Return the [X, Y] coordinate for the center point of the cell that contains the specified text.  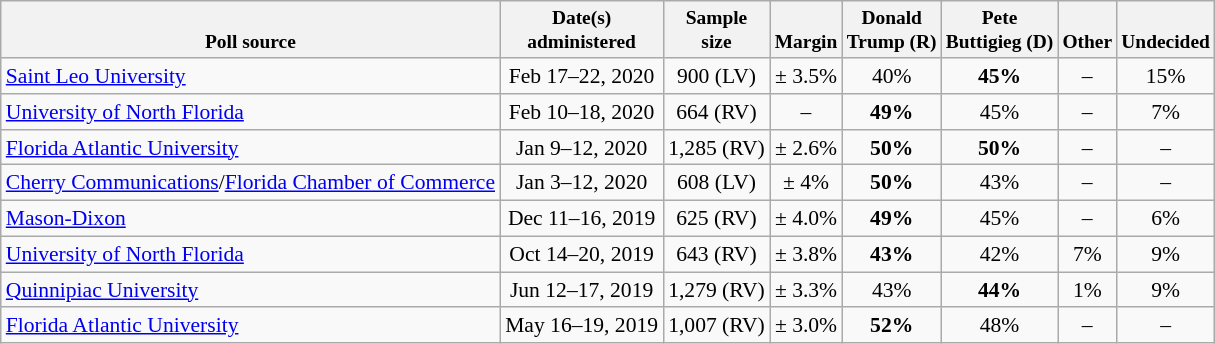
643 (RV) [716, 254]
Jan 3–12, 2020 [582, 183]
± 4% [806, 183]
PeteButtigieg (D) [1000, 30]
42% [1000, 254]
Dec 11–16, 2019 [582, 219]
664 (RV) [716, 112]
1,279 (RV) [716, 290]
Cherry Communications/Florida Chamber of Commerce [250, 183]
900 (LV) [716, 76]
625 (RV) [716, 219]
48% [1000, 326]
Jan 9–12, 2020 [582, 148]
Mason-Dixon [250, 219]
Poll source [250, 30]
15% [1166, 76]
± 3.5% [806, 76]
40% [892, 76]
44% [1000, 290]
DonaldTrump (R) [892, 30]
Samplesize [716, 30]
1,007 (RV) [716, 326]
Other [1088, 30]
Quinnipiac University [250, 290]
Saint Leo University [250, 76]
6% [1166, 219]
± 3.3% [806, 290]
± 2.6% [806, 148]
Undecided [1166, 30]
Margin [806, 30]
1,285 (RV) [716, 148]
Feb 17–22, 2020 [582, 76]
52% [892, 326]
± 3.8% [806, 254]
Feb 10–18, 2020 [582, 112]
Jun 12–17, 2019 [582, 290]
± 4.0% [806, 219]
1% [1088, 290]
Date(s)administered [582, 30]
± 3.0% [806, 326]
May 16–19, 2019 [582, 326]
608 (LV) [716, 183]
Oct 14–20, 2019 [582, 254]
